Capture the cell that displays the provided text and extract its (X, Y) central coordinate. 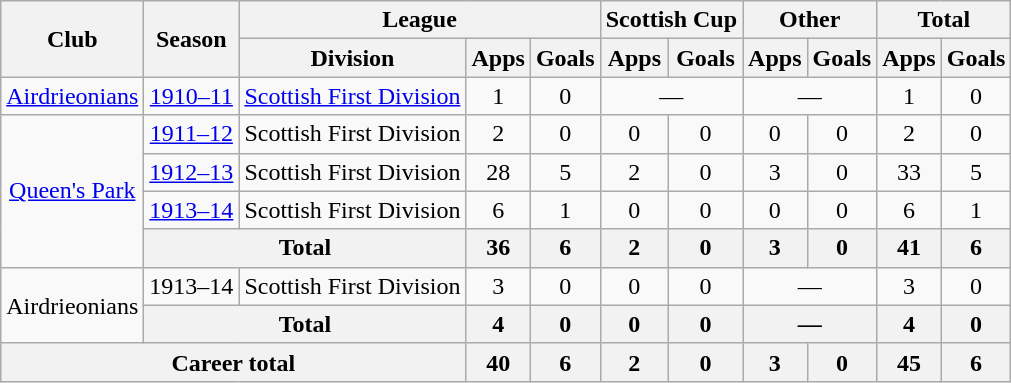
League (420, 20)
1911–12 (192, 134)
33 (909, 172)
Club (72, 39)
45 (909, 362)
1910–11 (192, 96)
Division (352, 58)
28 (498, 172)
Queen's Park (72, 191)
Season (192, 39)
36 (498, 248)
Other (810, 20)
41 (909, 248)
Scottish Cup (671, 20)
40 (498, 362)
Career total (234, 362)
1912–13 (192, 172)
